Scan for the cell matching the given text and deliver its (x, y) coordinate at center. 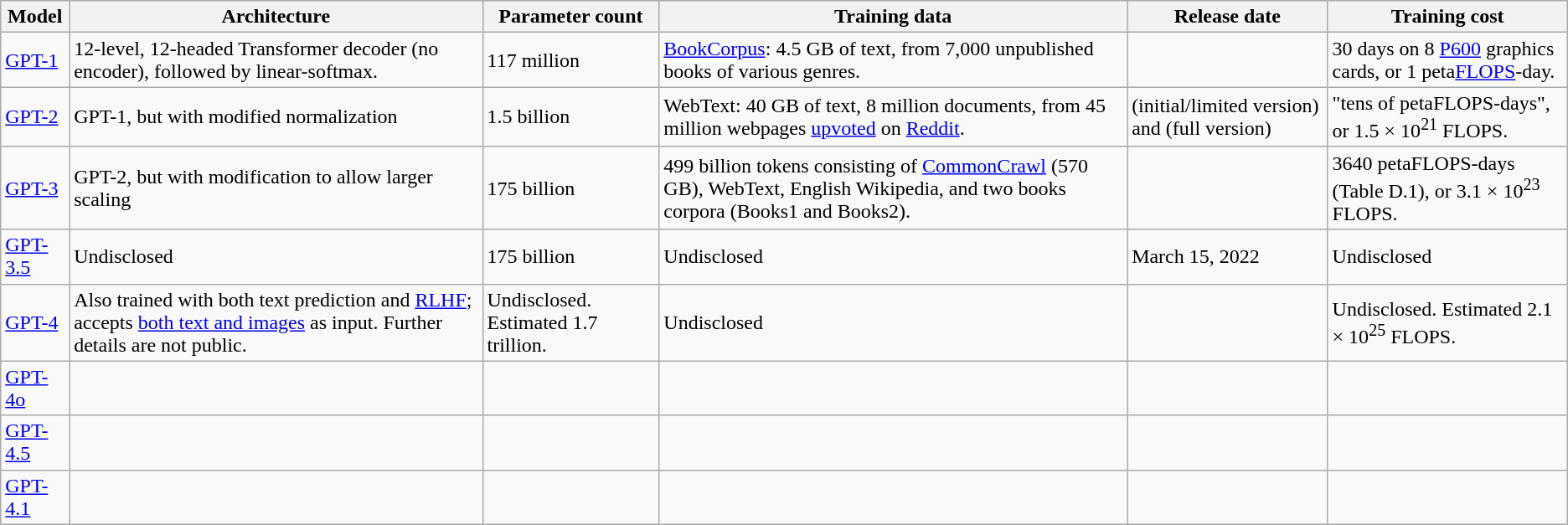
3640 petaFLOPS-days (Table D.1), or 3.1 × 1023 FLOPS. (1447, 188)
GPT-4.5 (35, 442)
GPT-4.1 (35, 497)
Training data (893, 17)
Parameter count (571, 17)
GPT-3 (35, 188)
1.5 billion (571, 117)
117 million (571, 60)
Also trained with both text prediction and RLHF; accepts both text and images as input. Further details are not public. (276, 322)
GPT-4 (35, 322)
GPT-4o (35, 389)
Release date (1228, 17)
GPT-2, but with modification to allow larger scaling (276, 188)
30 days on 8 P600 graphics cards, or 1 petaFLOPS-day. (1447, 60)
Architecture (276, 17)
GPT-1 (35, 60)
Model (35, 17)
March 15, 2022 (1228, 256)
GPT-3.5 (35, 256)
Training cost (1447, 17)
GPT-2 (35, 117)
12-level, 12-headed Transformer decoder (no encoder), followed by linear-softmax. (276, 60)
BookCorpus: 4.5 GB of text, from 7,000 unpublished books of various genres. (893, 60)
Undisclosed. Estimated 2.1 × 1025 FLOPS. (1447, 322)
GPT-1, but with modified normalization (276, 117)
WebText: 40 GB of text, 8 million documents, from 45 million webpages upvoted on Reddit. (893, 117)
(initial/limited version) and (full version) (1228, 117)
499 billion tokens consisting of CommonCrawl (570 GB), WebText, English Wikipedia, and two books corpora (Books1 and Books2). (893, 188)
"tens of petaFLOPS-days", or 1.5 × 1021 FLOPS. (1447, 117)
Undisclosed. Estimated 1.7 trillion. (571, 322)
